Capture the cell that displays the provided text and extract its (X, Y) central coordinate. 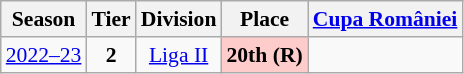
Division (179, 19)
2 (110, 55)
Season (44, 19)
20th (R) (264, 55)
Liga II (179, 55)
2022–23 (44, 55)
Cupa României (386, 19)
Place (264, 19)
Tier (110, 19)
